From the cell containing the given text, extract its center point as [x, y] coordinate. 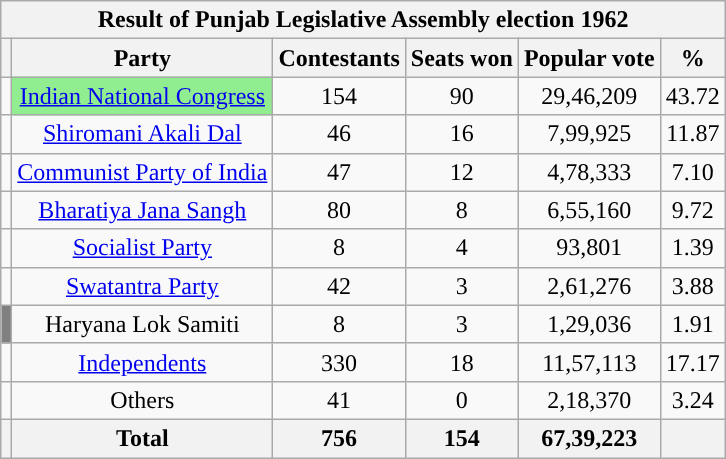
7.10 [692, 172]
11.87 [692, 134]
330 [339, 362]
47 [339, 172]
42 [339, 286]
80 [339, 210]
29,46,209 [589, 96]
4,78,333 [589, 172]
4 [462, 248]
1,29,036 [589, 324]
Bharatiya Jana Sangh [142, 210]
43.72 [692, 96]
9.72 [692, 210]
0 [462, 400]
Communist Party of India [142, 172]
Socialist Party [142, 248]
3.88 [692, 286]
2,61,276 [589, 286]
16 [462, 134]
11,57,113 [589, 362]
756 [339, 438]
Shiromani Akali Dal [142, 134]
46 [339, 134]
12 [462, 172]
17.17 [692, 362]
Party [142, 58]
Others [142, 400]
1.91 [692, 324]
93,801 [589, 248]
6,55,160 [589, 210]
Swatantra Party [142, 286]
Total [142, 438]
Indian National Congress [142, 96]
% [692, 58]
Popular vote [589, 58]
Haryana Lok Samiti [142, 324]
7,99,925 [589, 134]
Contestants [339, 58]
3.24 [692, 400]
90 [462, 96]
67,39,223 [589, 438]
Seats won [462, 58]
41 [339, 400]
Independents [142, 362]
2,18,370 [589, 400]
18 [462, 362]
1.39 [692, 248]
Result of Punjab Legislative Assembly election 1962 [364, 20]
